Output the (x, y) coordinate of the center of the cell containing the given text.  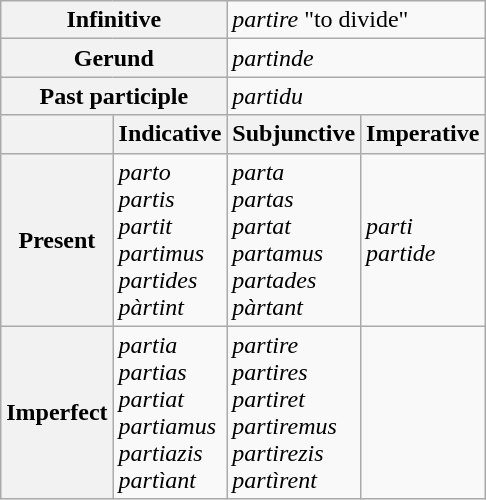
partinde (356, 58)
partirepartirespartiretpartiremuspartirezispartìrent (294, 412)
Indicative (170, 134)
partipartide (423, 240)
partidu (356, 96)
partopartispartitpartimuspartidespàrtint (170, 240)
Past participle (114, 96)
Present (57, 240)
partire "to divide" (356, 20)
partiapartiaspartiatpartiamuspartiazispartìant (170, 412)
Imperfect (57, 412)
partapartaspartatpartamuspartadespàrtant (294, 240)
Subjunctive (294, 134)
Gerund (114, 58)
Imperative (423, 134)
Infinitive (114, 20)
